Pinpoint the cell where the given text exists, returning its [x, y] midpoint coordinate. 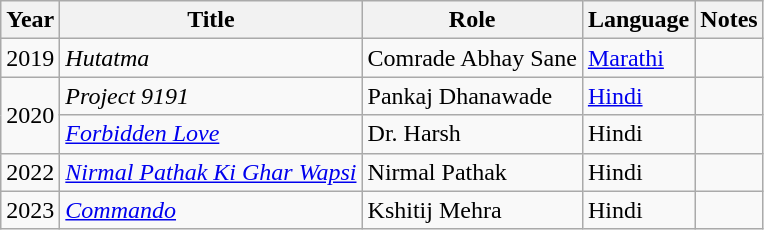
Pankaj Dhanawade [472, 96]
Nirmal Pathak Ki Ghar Wapsi [211, 172]
Marathi [638, 58]
Kshitij Mehra [472, 210]
Forbidden Love [211, 134]
2023 [30, 210]
2022 [30, 172]
Role [472, 20]
Comrade Abhay Sane [472, 58]
Hutatma [211, 58]
Notes [729, 20]
2020 [30, 115]
Project 9191 [211, 96]
2019 [30, 58]
Year [30, 20]
Dr. Harsh [472, 134]
Commando [211, 210]
Title [211, 20]
Language [638, 20]
Nirmal Pathak [472, 172]
